Search for the cell housing the specified text and yield its (x, y) center coordinate. 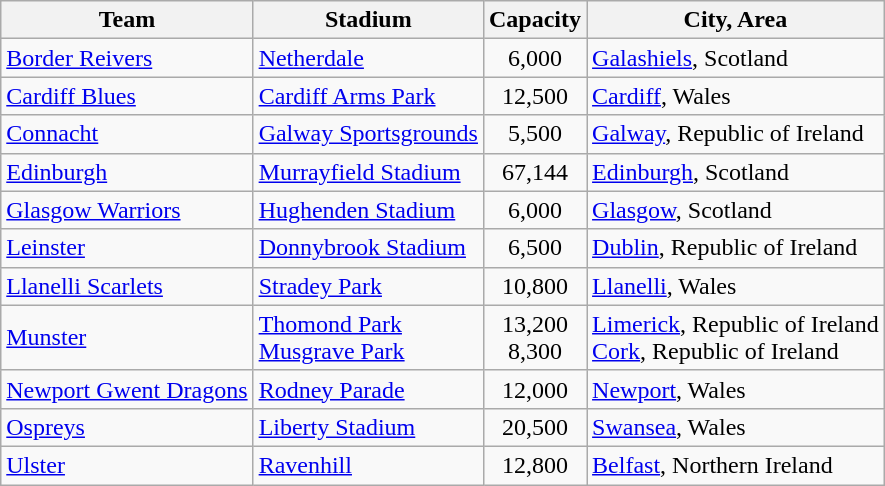
Edinburgh, Scotland (736, 172)
10,800 (534, 286)
Ulster (127, 465)
Glasgow, Scotland (736, 210)
Belfast, Northern Ireland (736, 465)
Edinburgh (127, 172)
Newport, Wales (736, 389)
12,800 (534, 465)
Border Reivers (127, 58)
Newport Gwent Dragons (127, 389)
Glasgow Warriors (127, 210)
Galway Sportsgrounds (368, 134)
Galway, Republic of Ireland (736, 134)
Llanelli, Wales (736, 286)
Stradey Park (368, 286)
Dublin, Republic of Ireland (736, 248)
Hughenden Stadium (368, 210)
Leinster (127, 248)
Ospreys (127, 427)
12,000 (534, 389)
Connacht (127, 134)
Rodney Parade (368, 389)
5,500 (534, 134)
Munster (127, 338)
Capacity (534, 20)
Limerick, Republic of IrelandCork, Republic of Ireland (736, 338)
6,500 (534, 248)
City, Area (736, 20)
67,144 (534, 172)
Team (127, 20)
Cardiff, Wales (736, 96)
20,500 (534, 427)
12,500 (534, 96)
Murrayfield Stadium (368, 172)
13,2008,300 (534, 338)
Donnybrook Stadium (368, 248)
Thomond ParkMusgrave Park (368, 338)
Llanelli Scarlets (127, 286)
Cardiff Arms Park (368, 96)
Ravenhill (368, 465)
Netherdale (368, 58)
Swansea, Wales (736, 427)
Liberty Stadium (368, 427)
Galashiels, Scotland (736, 58)
Stadium (368, 20)
Cardiff Blues (127, 96)
